Capture the cell that displays the provided text and extract its [X, Y] central coordinate. 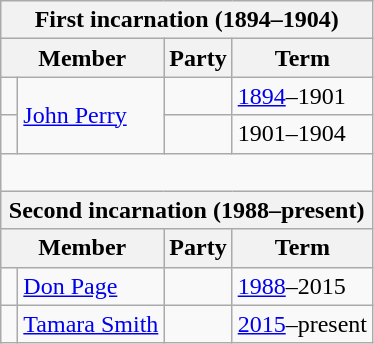
1901–1904 [302, 134]
First incarnation (1894–1904) [187, 20]
2015–present [302, 324]
John Perry [91, 115]
Second incarnation (1988–present) [187, 210]
Tamara Smith [91, 324]
Don Page [91, 286]
1894–1901 [302, 96]
1988–2015 [302, 286]
